Output the [x, y] coordinate of the center of the cell containing the given text.  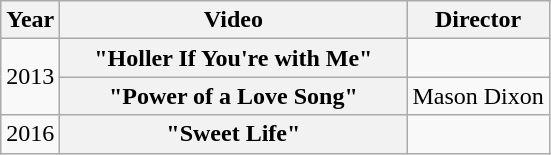
2013 [30, 77]
Director [478, 20]
"Sweet Life" [234, 134]
"Power of a Love Song" [234, 96]
2016 [30, 134]
"Holler If You're with Me" [234, 58]
Mason Dixon [478, 96]
Video [234, 20]
Year [30, 20]
